Detect which cell encompasses the target text, then output its [x, y] center coordinate. 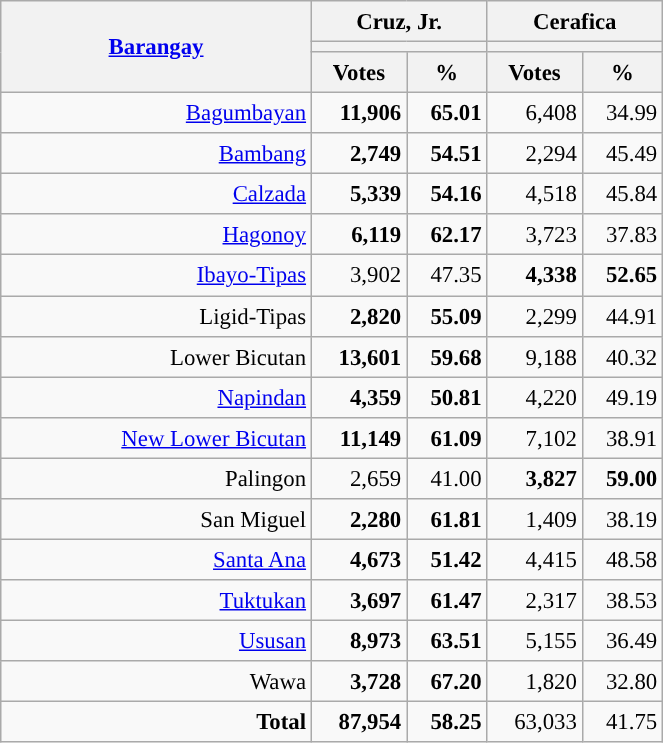
Bambang [156, 154]
3,728 [358, 682]
2,294 [534, 154]
59.68 [447, 356]
4,220 [534, 398]
37.83 [622, 234]
13,601 [358, 356]
Total [156, 722]
45.84 [622, 194]
63.51 [447, 640]
Barangay [156, 47]
2,280 [358, 520]
41.00 [447, 478]
54.16 [447, 194]
48.58 [622, 560]
40.32 [622, 356]
4,359 [358, 398]
32.80 [622, 682]
9,188 [534, 356]
55.09 [447, 316]
4,338 [534, 276]
41.75 [622, 722]
11,149 [358, 438]
Ibayo-Tipas [156, 276]
4,673 [358, 560]
65.01 [447, 114]
Bagumbayan [156, 114]
3,697 [358, 600]
61.81 [447, 520]
3,827 [534, 478]
2,317 [534, 600]
5,155 [534, 640]
87,954 [358, 722]
45.49 [622, 154]
4,518 [534, 194]
36.49 [622, 640]
47.35 [447, 276]
67.20 [447, 682]
2,749 [358, 154]
8,973 [358, 640]
Palingon [156, 478]
59.00 [622, 478]
Ligid-Tipas [156, 316]
63,033 [534, 722]
4,415 [534, 560]
2,659 [358, 478]
Wawa [156, 682]
Napindan [156, 398]
50.81 [447, 398]
6,119 [358, 234]
Ususan [156, 640]
2,820 [358, 316]
San Miguel [156, 520]
52.65 [622, 276]
1,820 [534, 682]
Cruz, Jr. [399, 22]
7,102 [534, 438]
Tuktukan [156, 600]
38.53 [622, 600]
51.42 [447, 560]
5,339 [358, 194]
3,723 [534, 234]
Cerafica [575, 22]
New Lower Bicutan [156, 438]
61.09 [447, 438]
6,408 [534, 114]
44.91 [622, 316]
Santa Ana [156, 560]
3,902 [358, 276]
54.51 [447, 154]
Lower Bicutan [156, 356]
58.25 [447, 722]
2,299 [534, 316]
38.91 [622, 438]
34.99 [622, 114]
Hagonoy [156, 234]
38.19 [622, 520]
11,906 [358, 114]
62.17 [447, 234]
61.47 [447, 600]
49.19 [622, 398]
1,409 [534, 520]
Calzada [156, 194]
